Return (X, Y) of the center of cell containing provided text 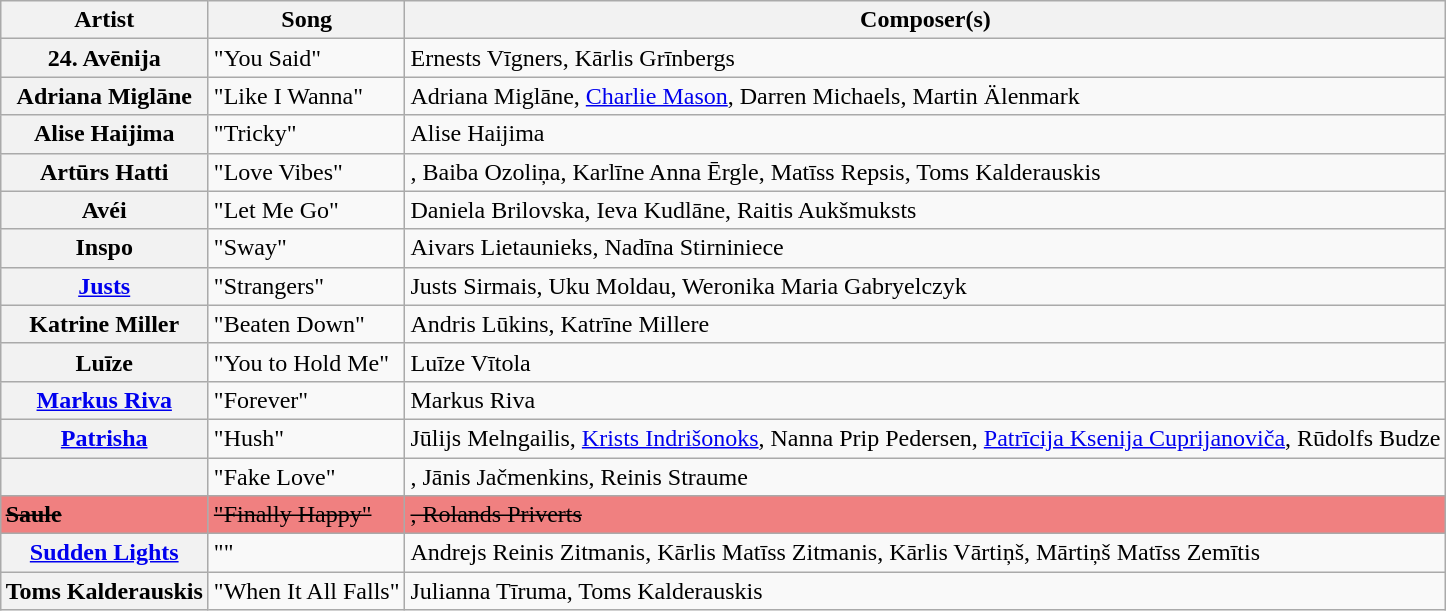
"Finally Happy" (306, 515)
Daniela Brilovska, Ieva Kudlāne, Raitis Aukšmuksts (926, 210)
"Hush" (306, 438)
Artist (104, 20)
Song (306, 20)
Artūrs Hatti (104, 172)
"Like I Wanna" (306, 96)
"Tricky" (306, 134)
Jūlijs Melngailis, Krists Indrišonoks, Nanna Prip Pedersen, Patrīcija Ksenija Cuprijanoviča, Rūdolfs Budze (926, 438)
Avéi (104, 210)
Patrisha (104, 438)
"Fake Love" (306, 477)
Saule (104, 515)
Justs (104, 286)
Ernests Vīgners, Kārlis Grīnbergs (926, 58)
"" (306, 553)
Inspo (104, 248)
"Let Me Go" (306, 210)
Luīze (104, 362)
"You Said" (306, 58)
Justs Sirmais, Uku Moldau, Weronika Maria Gabryelczyk (926, 286)
, Rolands Priverts (926, 515)
"Beaten Down" (306, 324)
Adriana Miglāne, Charlie Mason, Darren Michaels, Martin Älenmark (926, 96)
"When It All Falls" (306, 591)
"Love Vibes" (306, 172)
Andrejs Reinis Zitmanis, Kārlis Matīss Zitmanis, Kārlis Vārtiņš, Mārtiņš Matīss Zemītis (926, 553)
Luīze Vītola (926, 362)
, Baiba Ozoliņa, Karlīne Anna Ērgle, Matīss Repsis, Toms Kalderauskis (926, 172)
Katrine Miller (104, 324)
Aivars Lietaunieks, Nadīna Stirniniece (926, 248)
Sudden Lights (104, 553)
Adriana Miglāne (104, 96)
"Sway" (306, 248)
"Strangers" (306, 286)
"Forever" (306, 400)
Toms Kalderauskis (104, 591)
"You to Hold Me" (306, 362)
Julianna Tīruma, Toms Kalderauskis (926, 591)
24. Avēnija (104, 58)
Composer(s) (926, 20)
Andris Lūkins, Katrīne Millere (926, 324)
, Jānis Jačmenkins, Reinis Straume (926, 477)
